Locate the cell with the specified text and output its [x, y] center coordinate. 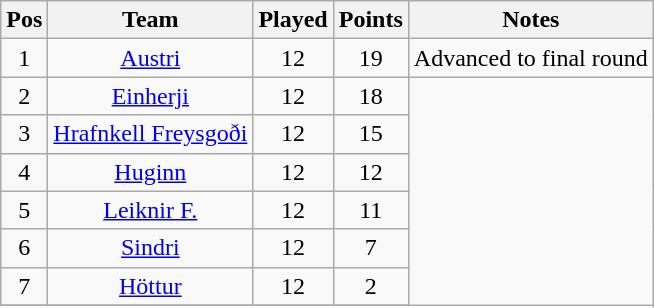
Huginn [150, 172]
Austri [150, 58]
Höttur [150, 286]
Played [293, 20]
Hrafnkell Freysgoði [150, 134]
5 [24, 210]
15 [370, 134]
6 [24, 248]
1 [24, 58]
Leiknir F. [150, 210]
11 [370, 210]
3 [24, 134]
Team [150, 20]
Points [370, 20]
18 [370, 96]
19 [370, 58]
Notes [530, 20]
Einherji [150, 96]
Sindri [150, 248]
4 [24, 172]
Pos [24, 20]
Advanced to final round [530, 58]
